Pinpoint the cell where the given text exists, returning its [x, y] midpoint coordinate. 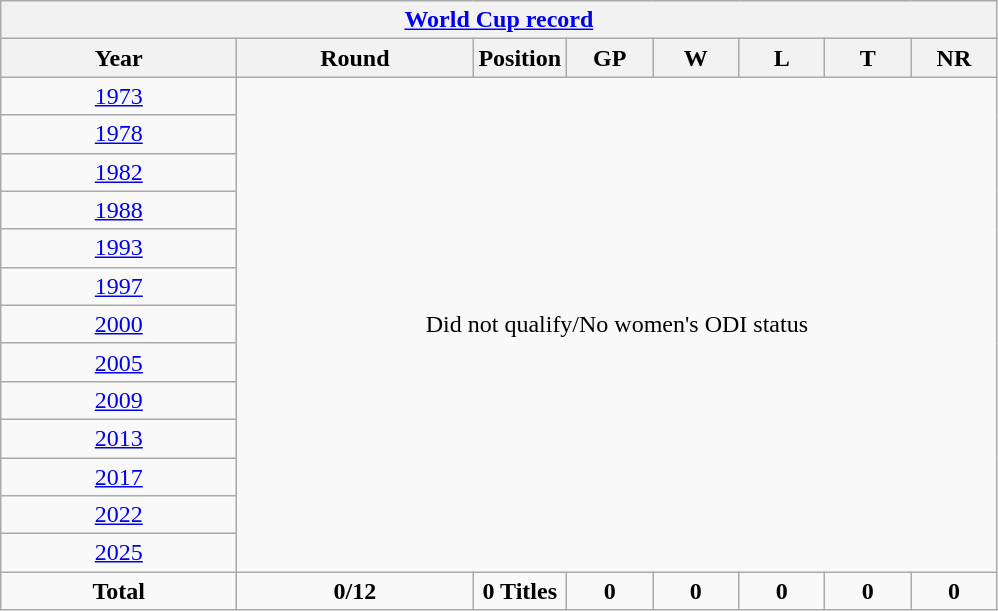
2009 [119, 400]
1982 [119, 172]
L [782, 58]
1978 [119, 134]
W [696, 58]
2022 [119, 515]
0 Titles [520, 591]
1973 [119, 96]
0/12 [355, 591]
Round [355, 58]
1997 [119, 286]
Position [520, 58]
2025 [119, 553]
2000 [119, 324]
GP [610, 58]
World Cup record [499, 20]
2017 [119, 477]
1993 [119, 248]
Did not qualify/No women's ODI status [617, 324]
Year [119, 58]
2013 [119, 438]
T [868, 58]
2005 [119, 362]
NR [954, 58]
Total [119, 591]
1988 [119, 210]
